Determine the (X, Y) coordinate at the center of the cell enclosing the given text.  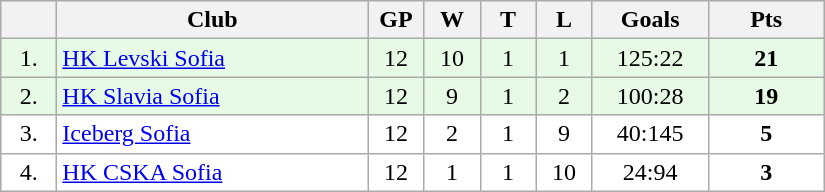
T (508, 20)
21 (766, 58)
GP (396, 20)
Iceberg Sofia (212, 134)
Club (212, 20)
HK Levski Sofia (212, 58)
HK CSKA Sofia (212, 172)
3 (766, 172)
Pts (766, 20)
40:145 (650, 134)
125:22 (650, 58)
24:94 (650, 172)
Goals (650, 20)
W (452, 20)
2. (29, 96)
HK Slavia Sofia (212, 96)
L (564, 20)
5 (766, 134)
1. (29, 58)
19 (766, 96)
4. (29, 172)
100:28 (650, 96)
3. (29, 134)
